For the text-containing cell, return its midpoint in (X, Y) coordinate format. 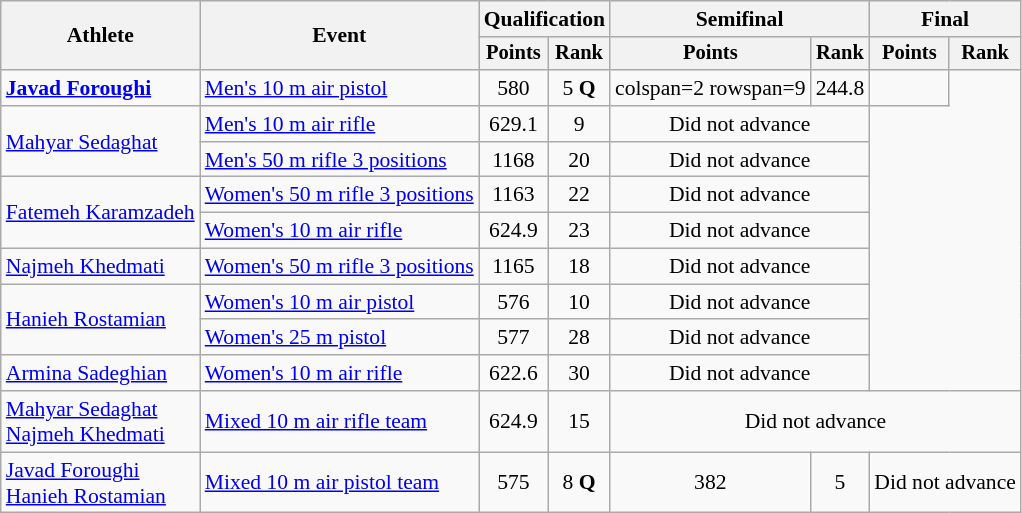
576 (514, 302)
colspan=2 rowspan=9 (710, 88)
580 (514, 88)
9 (579, 124)
Armina Sadeghian (100, 373)
18 (579, 267)
577 (514, 338)
Mixed 10 m air rifle team (340, 422)
Men's 50 m rifle 3 positions (340, 160)
8 Q (579, 482)
Event (340, 36)
30 (579, 373)
Men's 10 m air rifle (340, 124)
575 (514, 482)
382 (710, 482)
15 (579, 422)
Qualification (544, 19)
Men's 10 m air pistol (340, 88)
20 (579, 160)
1163 (514, 195)
Javad ForoughiHanieh Rostamian (100, 482)
Semifinal (740, 19)
244.8 (840, 88)
Final (945, 19)
Athlete (100, 36)
1168 (514, 160)
Najmeh Khedmati (100, 267)
Mahyar SedaghatNajmeh Khedmati (100, 422)
28 (579, 338)
Women's 25 m pistol (340, 338)
10 (579, 302)
23 (579, 231)
1165 (514, 267)
622.6 (514, 373)
Mahyar Sedaghat (100, 142)
629.1 (514, 124)
22 (579, 195)
Javad Foroughi (100, 88)
Women's 10 m air pistol (340, 302)
Hanieh Rostamian (100, 320)
5 (840, 482)
Fatemeh Karamzadeh (100, 212)
5 Q (579, 88)
Mixed 10 m air pistol team (340, 482)
